Capture the cell that displays the provided text and extract its (X, Y) central coordinate. 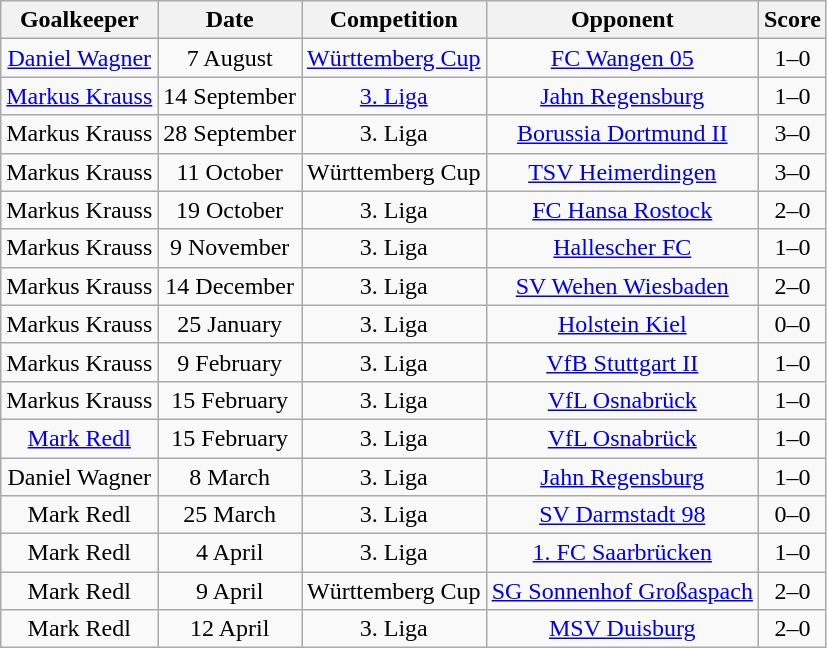
14 December (230, 286)
25 January (230, 324)
9 April (230, 591)
Hallescher FC (622, 248)
1. FC Saarbrücken (622, 553)
Score (792, 20)
FC Wangen 05 (622, 58)
Competition (394, 20)
SV Wehen Wiesbaden (622, 286)
11 October (230, 172)
FC Hansa Rostock (622, 210)
25 March (230, 515)
12 April (230, 629)
Date (230, 20)
9 November (230, 248)
7 August (230, 58)
4 April (230, 553)
SV Darmstadt 98 (622, 515)
19 October (230, 210)
Opponent (622, 20)
9 February (230, 362)
TSV Heimerdingen (622, 172)
14 September (230, 96)
MSV Duisburg (622, 629)
8 March (230, 477)
Goalkeeper (80, 20)
28 September (230, 134)
Borussia Dortmund II (622, 134)
VfB Stuttgart II (622, 362)
SG Sonnenhof Großaspach (622, 591)
Holstein Kiel (622, 324)
